Search for the cell housing the specified text and yield its [x, y] center coordinate. 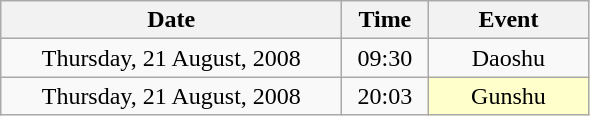
Daoshu [508, 58]
Event [508, 20]
20:03 [385, 96]
Time [385, 20]
Date [172, 20]
09:30 [385, 58]
Gunshu [508, 96]
